Pinpoint the cell where the given text exists, returning its (x, y) midpoint coordinate. 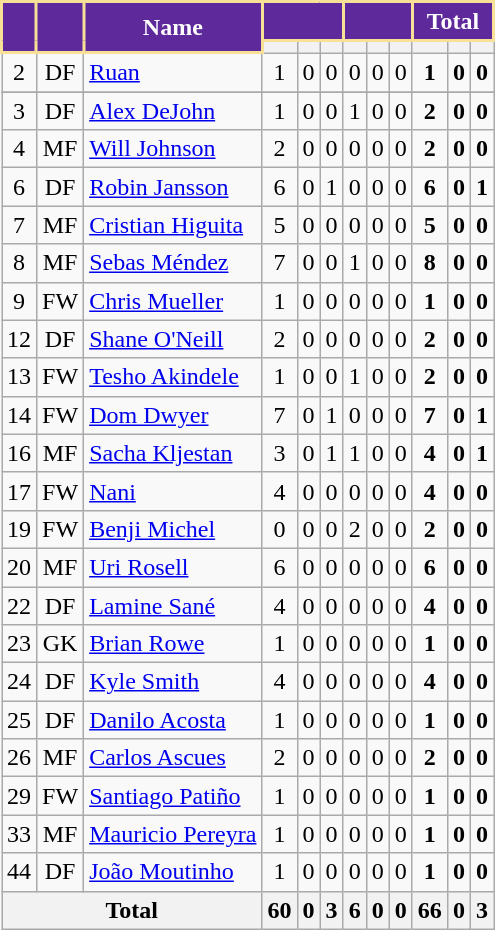
Uri Rosell (173, 567)
25 (20, 720)
19 (20, 529)
22 (20, 605)
14 (20, 415)
33 (20, 834)
GK (60, 644)
João Moutinho (173, 872)
Mauricio Pereyra (173, 834)
60 (280, 910)
Alex DeJohn (173, 111)
Sebas Méndez (173, 263)
Robin Jansson (173, 187)
Chris Mueller (173, 301)
Lamine Sané (173, 605)
17 (20, 491)
Benji Michel (173, 529)
Ruan (173, 72)
Shane O'Neill (173, 339)
66 (430, 910)
13 (20, 377)
Brian Rowe (173, 644)
Carlos Ascues (173, 758)
24 (20, 682)
26 (20, 758)
20 (20, 567)
Cristian Higuita (173, 225)
9 (20, 301)
44 (20, 872)
Nani (173, 491)
29 (20, 796)
Dom Dwyer (173, 415)
Will Johnson (173, 149)
23 (20, 644)
Santiago Patiño (173, 796)
Name (173, 28)
Tesho Akindele (173, 377)
Danilo Acosta (173, 720)
16 (20, 453)
Kyle Smith (173, 682)
12 (20, 339)
Sacha Kljestan (173, 453)
